Search for the cell housing the specified text and yield its [X, Y] center coordinate. 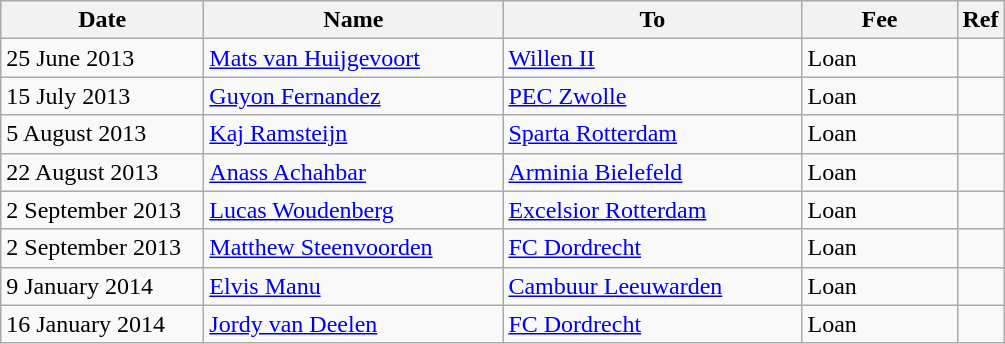
Lucas Woudenberg [354, 210]
25 June 2013 [102, 58]
5 August 2013 [102, 134]
Elvis Manu [354, 286]
Ref [980, 20]
Anass Achahbar [354, 172]
Arminia Bielefeld [652, 172]
Fee [880, 20]
Willen II [652, 58]
To [652, 20]
15 July 2013 [102, 96]
9 January 2014 [102, 286]
22 August 2013 [102, 172]
Guyon Fernandez [354, 96]
PEC Zwolle [652, 96]
Cambuur Leeuwarden [652, 286]
Mats van Huijgevoort [354, 58]
Sparta Rotterdam [652, 134]
Jordy van Deelen [354, 324]
16 January 2014 [102, 324]
Kaj Ramsteijn [354, 134]
Matthew Steenvoorden [354, 248]
Name [354, 20]
Excelsior Rotterdam [652, 210]
Date [102, 20]
